Scan for the cell matching the given text and deliver its (X, Y) coordinate at center. 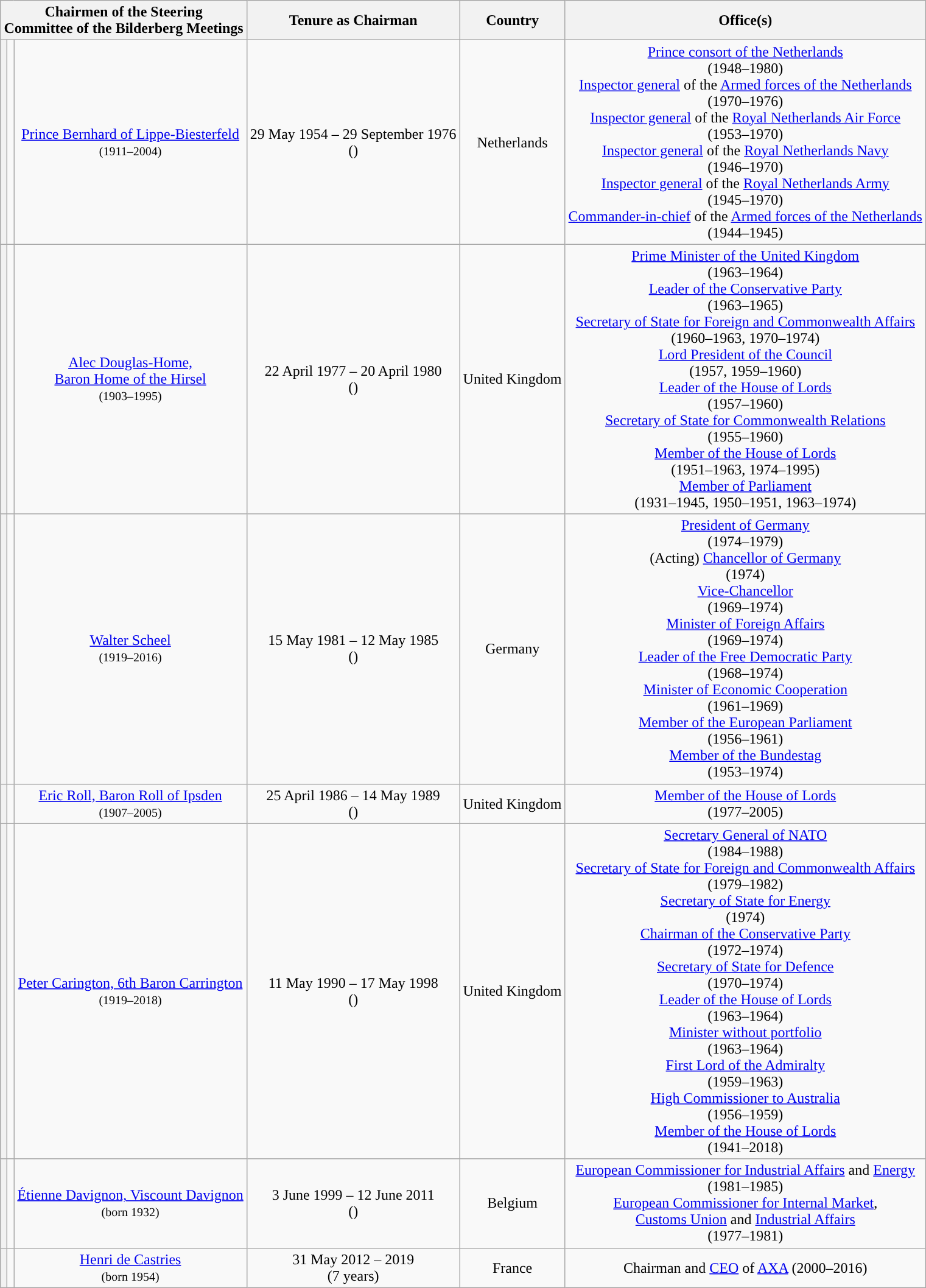
25 April 1986 – 14 May 1989 () (353, 804)
29 May 1954 – 29 September 1976 () (353, 143)
3 June 1999 – 12 June 2011 () (353, 1203)
Office(s) (745, 21)
Prince Bernhard of Lippe-Biesterfeld (1911–2004) (130, 143)
Member of the House of Lords (1977–2005) (745, 804)
Walter Scheel (1919–2016) (130, 649)
11 May 1990 – 17 May 1998 () (353, 991)
France (513, 1268)
Chairmen of the Steering Committee of the Bilderberg Meetings (124, 21)
15 May 1981 – 12 May 1985 () (353, 649)
Eric Roll, Baron Roll of Ipsden (1907–2005) (130, 804)
Chairman and CEO of AXA (2000–2016) (745, 1268)
Henri de Castries (born 1954) (130, 1268)
22 April 1977 – 20 April 1980 () (353, 379)
Country (513, 21)
Alec Douglas-Home, Baron Home of the Hirsel (1903–1995) (130, 379)
Netherlands (513, 143)
Étienne Davignon, Viscount Davignon (born 1932) (130, 1203)
Tenure as Chairman (353, 21)
Peter Carington, 6th Baron Carrington (1919–2018) (130, 991)
31 May 2012 – 2019 (7 years) (353, 1268)
Belgium (513, 1203)
Germany (513, 649)
